Locate the cell with the specified text and output its [X, Y] center coordinate. 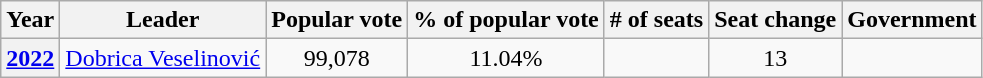
99,078 [337, 58]
13 [776, 58]
Dobrica Veselinović [163, 58]
Popular vote [337, 20]
# of seats [656, 20]
Year [30, 20]
% of popular vote [506, 20]
11.04% [506, 58]
Leader [163, 20]
Seat change [776, 20]
Government [912, 20]
2022 [30, 58]
